Locate the cell with the specified text and output its [X, Y] center coordinate. 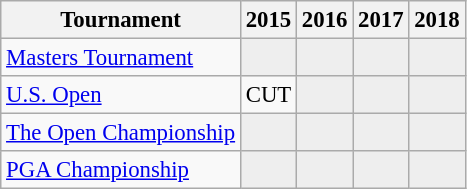
PGA Championship [121, 170]
CUT [268, 95]
2016 [325, 20]
2018 [437, 20]
Masters Tournament [121, 58]
U.S. Open [121, 95]
Tournament [121, 20]
The Open Championship [121, 133]
2015 [268, 20]
2017 [381, 20]
